For the text-containing cell, return its midpoint in (X, Y) coordinate format. 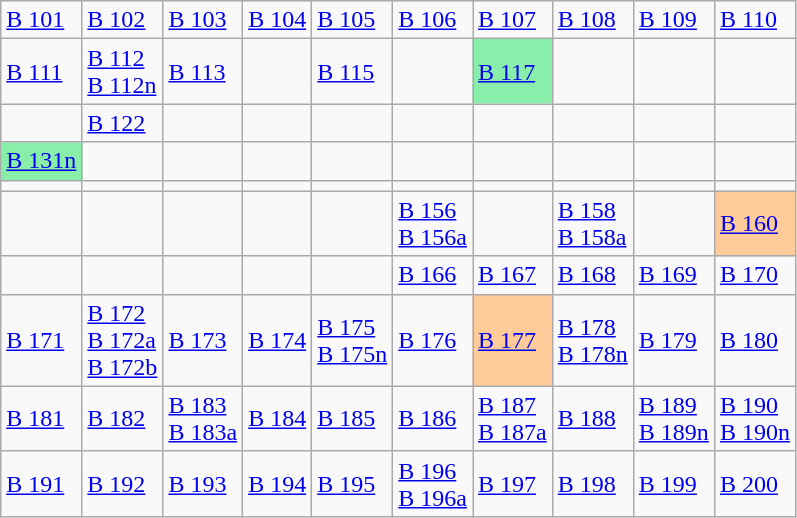
B 174 (278, 340)
B 156B 156a (433, 224)
B 115 (352, 72)
B 122 (122, 123)
B 175 B 175n (352, 340)
B 183B 183a (203, 418)
B 166 (433, 275)
B 198 (592, 484)
B 172B 172aB 172b (122, 340)
B 131n (42, 161)
B 111 (42, 72)
B 104 (278, 20)
B 112B 112n (122, 72)
B 103 (203, 20)
B 179 (674, 340)
B 178B 178n (592, 340)
B 117 (512, 72)
B 106 (433, 20)
B 109 (674, 20)
B 176 (433, 340)
B 170 (754, 275)
B 194 (278, 484)
B 108 (592, 20)
B 173 (203, 340)
B 110 (754, 20)
B 171 (42, 340)
B 169 (674, 275)
B 192 (122, 484)
B 190B 190n (754, 418)
B 195 (352, 484)
B 101 (42, 20)
B 102 (122, 20)
B 181 (42, 418)
B 189B 189n (674, 418)
B 191 (42, 484)
B 188 (592, 418)
B 167 (512, 275)
B 199 (674, 484)
B 186 (433, 418)
B 177 (512, 340)
B 105 (352, 20)
B 187B 187a (512, 418)
B 107 (512, 20)
B 193 (203, 484)
B 185 (352, 418)
B 197 (512, 484)
B 160 (754, 224)
B 168 (592, 275)
B 200 (754, 484)
B 182 (122, 418)
B 158B 158a (592, 224)
B 180 (754, 340)
B 113 (203, 72)
B 196B 196a (433, 484)
B 184 (278, 418)
